Scan for the cell matching the given text and deliver its [X, Y] coordinate at center. 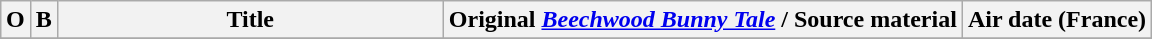
O [15, 20]
Original Beechwood Bunny Tale / Source material [702, 20]
Title [250, 20]
B [44, 20]
Air date (France) [1056, 20]
